Detect which cell encompasses the target text, then output its (x, y) center coordinate. 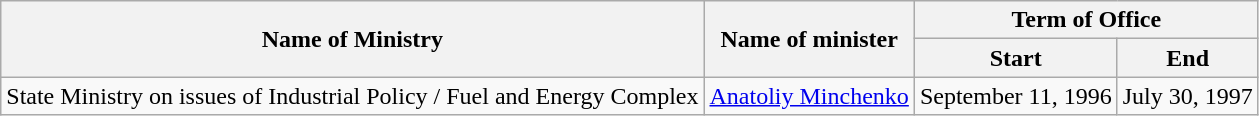
Name of minister (809, 39)
State Ministry on issues of Industrial Policy / Fuel and Energy Complex (352, 96)
Anatoliy Minchenko (809, 96)
Term of Office (1086, 20)
Start (1016, 58)
Name of Ministry (352, 39)
July 30, 1997 (1188, 96)
September 11, 1996 (1016, 96)
End (1188, 58)
